Provide the [x, y] coordinate of the cell's center where the given text is located.  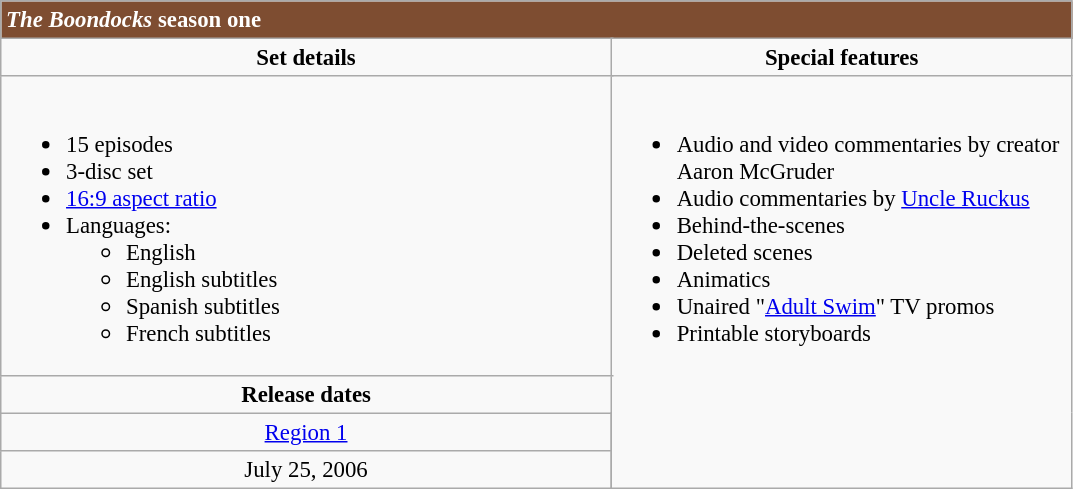
Set details [306, 58]
The Boondocks season one [536, 20]
July 25, 2006 [306, 469]
Special features [842, 58]
Region 1 [306, 432]
15 episodes3-disc set16:9 aspect ratioLanguages:EnglishEnglish subtitlesSpanish subtitlesFrench subtitles [306, 226]
Release dates [306, 394]
